Identify which cell holds the provided text, then report its (x, y) central coordinate. 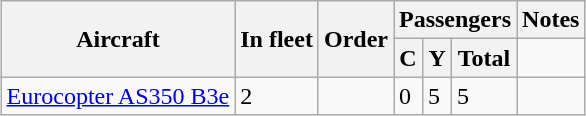
Total (484, 58)
Aircraft (118, 39)
Notes (551, 20)
In fleet (277, 39)
Eurocopter AS350 B3e (118, 96)
2 (277, 96)
0 (408, 96)
Y (438, 58)
C (408, 58)
Order (356, 39)
Passengers (456, 20)
